Determine the (x, y) coordinate at the center of the cell enclosing the given text.  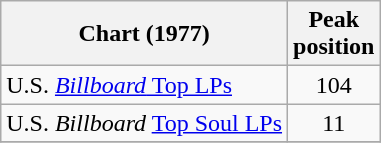
U.S. Billboard Top Soul LPs (144, 123)
11 (334, 123)
104 (334, 85)
Chart (1977) (144, 34)
Peakposition (334, 34)
U.S. Billboard Top LPs (144, 85)
